Identify which cell holds the provided text, then report its (X, Y) central coordinate. 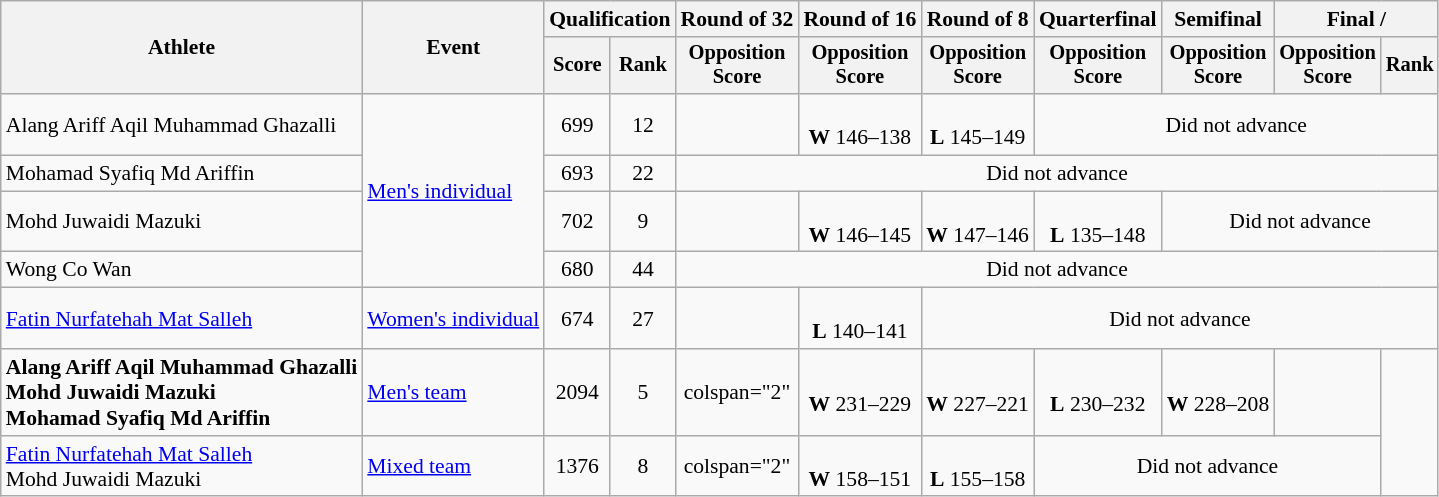
Semifinal (1218, 19)
Score (577, 66)
Athlete (182, 48)
22 (642, 174)
12 (642, 124)
W 228–208 (1218, 392)
Qualification (610, 19)
Men's team (453, 392)
Women's individual (453, 318)
699 (577, 124)
Final / (1356, 19)
680 (577, 270)
Alang Ariff Aqil Muhammad GhazalliMohd Juwaidi MazukiMohamad Syafiq Md Ariffin (182, 392)
Alang Ariff Aqil Muhammad Ghazalli (182, 124)
L 155–158 (978, 466)
L 140–141 (860, 318)
W 158–151 (860, 466)
Mohamad Syafiq Md Ariffin (182, 174)
Mohd Juwaidi Mazuki (182, 222)
W 227–221 (978, 392)
Fatin Nurfatehah Mat Salleh (182, 318)
27 (642, 318)
693 (577, 174)
Wong Co Wan (182, 270)
Mixed team (453, 466)
Event (453, 48)
Round of 8 (978, 19)
Round of 32 (738, 19)
44 (642, 270)
2094 (577, 392)
L 135–148 (1098, 222)
L 230–232 (1098, 392)
L 145–149 (978, 124)
Quarterfinal (1098, 19)
W 147–146 (978, 222)
674 (577, 318)
Fatin Nurfatehah Mat SallehMohd Juwaidi Mazuki (182, 466)
W 146–138 (860, 124)
702 (577, 222)
Round of 16 (860, 19)
W 231–229 (860, 392)
W 146–145 (860, 222)
9 (642, 222)
1376 (577, 466)
Men's individual (453, 191)
8 (642, 466)
5 (642, 392)
